Search for the cell housing the specified text and yield its (x, y) center coordinate. 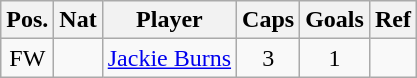
Ref (392, 20)
Jackie Burns (169, 58)
3 (268, 58)
Nat (78, 20)
Caps (268, 20)
Goals (335, 20)
Pos. (28, 20)
1 (335, 58)
FW (28, 58)
Player (169, 20)
